Determine the (x, y) coordinate at the center of the cell enclosing the given text.  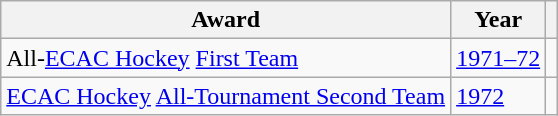
All-ECAC Hockey First Team (226, 58)
Year (498, 20)
1971–72 (498, 58)
1972 (498, 96)
Award (226, 20)
ECAC Hockey All-Tournament Second Team (226, 96)
